Output the [X, Y] coordinate of the center of the cell containing the given text.  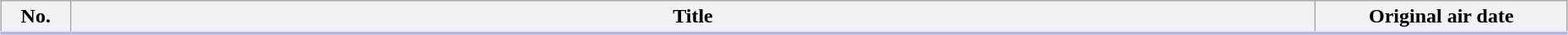
No. [35, 17]
Title [693, 17]
Original air date [1441, 17]
